Provide the (x, y) coordinate of the cell's center where the given text is located.  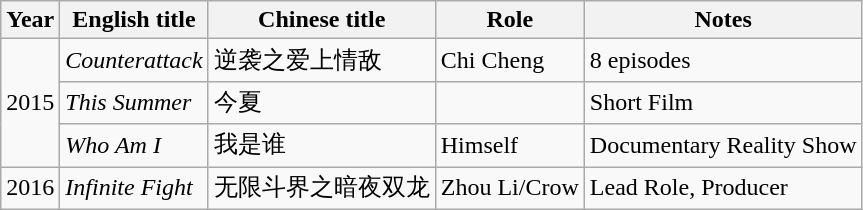
Role (510, 20)
8 episodes (723, 60)
This Summer (134, 102)
Who Am I (134, 146)
Documentary Reality Show (723, 146)
逆袭之爱上情敌 (322, 60)
今夏 (322, 102)
Year (30, 20)
Himself (510, 146)
Lead Role, Producer (723, 188)
无限斗界之暗夜双龙 (322, 188)
Chi Cheng (510, 60)
我是谁 (322, 146)
English title (134, 20)
Chinese title (322, 20)
Short Film (723, 102)
Infinite Fight (134, 188)
Notes (723, 20)
2015 (30, 103)
2016 (30, 188)
Counterattack (134, 60)
Zhou Li/Crow (510, 188)
